Scan for the cell matching the given text and deliver its [X, Y] coordinate at center. 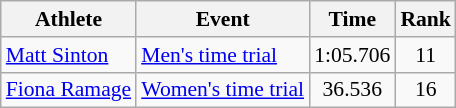
Athlete [68, 19]
Fiona Ramage [68, 90]
Rank [426, 19]
Men's time trial [222, 55]
Women's time trial [222, 90]
16 [426, 90]
11 [426, 55]
Event [222, 19]
Matt Sinton [68, 55]
1:05.706 [352, 55]
Time [352, 19]
36.536 [352, 90]
